Determine the [X, Y] coordinate at the center of the cell enclosing the given text.  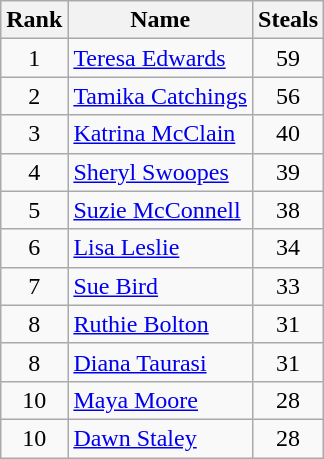
Maya Moore [160, 400]
Ruthie Bolton [160, 324]
Steals [288, 20]
Tamika Catchings [160, 96]
3 [34, 134]
59 [288, 58]
Name [160, 20]
Katrina McClain [160, 134]
5 [34, 210]
Suzie McConnell [160, 210]
Teresa Edwards [160, 58]
33 [288, 286]
Sue Bird [160, 286]
Rank [34, 20]
6 [34, 248]
Sheryl Swoopes [160, 172]
2 [34, 96]
34 [288, 248]
Diana Taurasi [160, 362]
39 [288, 172]
1 [34, 58]
Lisa Leslie [160, 248]
4 [34, 172]
Dawn Staley [160, 438]
40 [288, 134]
56 [288, 96]
7 [34, 286]
38 [288, 210]
